Detect which cell encompasses the target text, then output its [x, y] center coordinate. 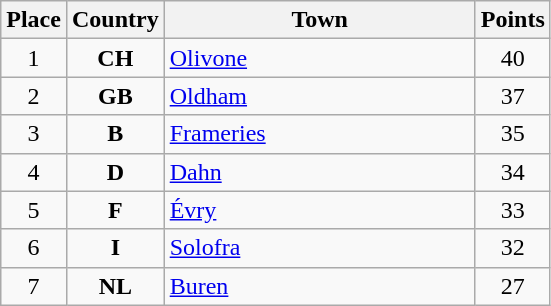
5 [34, 210]
7 [34, 286]
Oldham [320, 96]
35 [512, 134]
40 [512, 58]
4 [34, 172]
B [115, 134]
1 [34, 58]
Country [115, 20]
6 [34, 248]
Frameries [320, 134]
2 [34, 96]
Place [34, 20]
F [115, 210]
Points [512, 20]
CH [115, 58]
Olivone [320, 58]
I [115, 248]
32 [512, 248]
Buren [320, 286]
33 [512, 210]
NL [115, 286]
Solofra [320, 248]
Dahn [320, 172]
27 [512, 286]
34 [512, 172]
GB [115, 96]
37 [512, 96]
3 [34, 134]
D [115, 172]
Town [320, 20]
Évry [320, 210]
